For the text-containing cell, return its midpoint in [x, y] coordinate format. 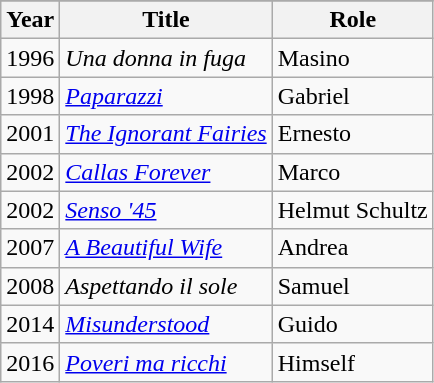
Title [166, 20]
2008 [30, 286]
2007 [30, 248]
Masino [352, 58]
Samuel [352, 286]
Senso '45 [166, 210]
Andrea [352, 248]
Aspettando il sole [166, 286]
Marco [352, 172]
2016 [30, 362]
Year [30, 20]
Poveri ma ricchi [166, 362]
2001 [30, 134]
Callas Forever [166, 172]
Guido [352, 324]
The Ignorant Fairies [166, 134]
1998 [30, 96]
1996 [30, 58]
Role [352, 20]
Paparazzi [166, 96]
A Beautiful Wife [166, 248]
2014 [30, 324]
Helmut Schultz [352, 210]
Ernesto [352, 134]
Gabriel [352, 96]
Himself [352, 362]
Una donna in fuga [166, 58]
Misunderstood [166, 324]
